Detect which cell encompasses the target text, then output its (X, Y) center coordinate. 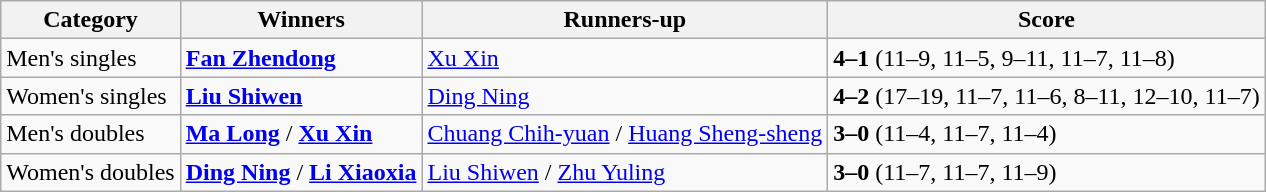
4–2 (17–19, 11–7, 11–6, 8–11, 12–10, 11–7) (1046, 96)
Runners-up (625, 20)
Men's singles (90, 58)
Score (1046, 20)
Ding Ning / Li Xiaoxia (301, 172)
Winners (301, 20)
Ding Ning (625, 96)
Ma Long / Xu Xin (301, 134)
Women's singles (90, 96)
Women's doubles (90, 172)
4–1 (11–9, 11–5, 9–11, 11–7, 11–8) (1046, 58)
3–0 (11–7, 11–7, 11–9) (1046, 172)
3–0 (11–4, 11–7, 11–4) (1046, 134)
Chuang Chih-yuan / Huang Sheng-sheng (625, 134)
Liu Shiwen / Zhu Yuling (625, 172)
Liu Shiwen (301, 96)
Fan Zhendong (301, 58)
Category (90, 20)
Men's doubles (90, 134)
Xu Xin (625, 58)
